Search for the cell housing the specified text and yield its (x, y) center coordinate. 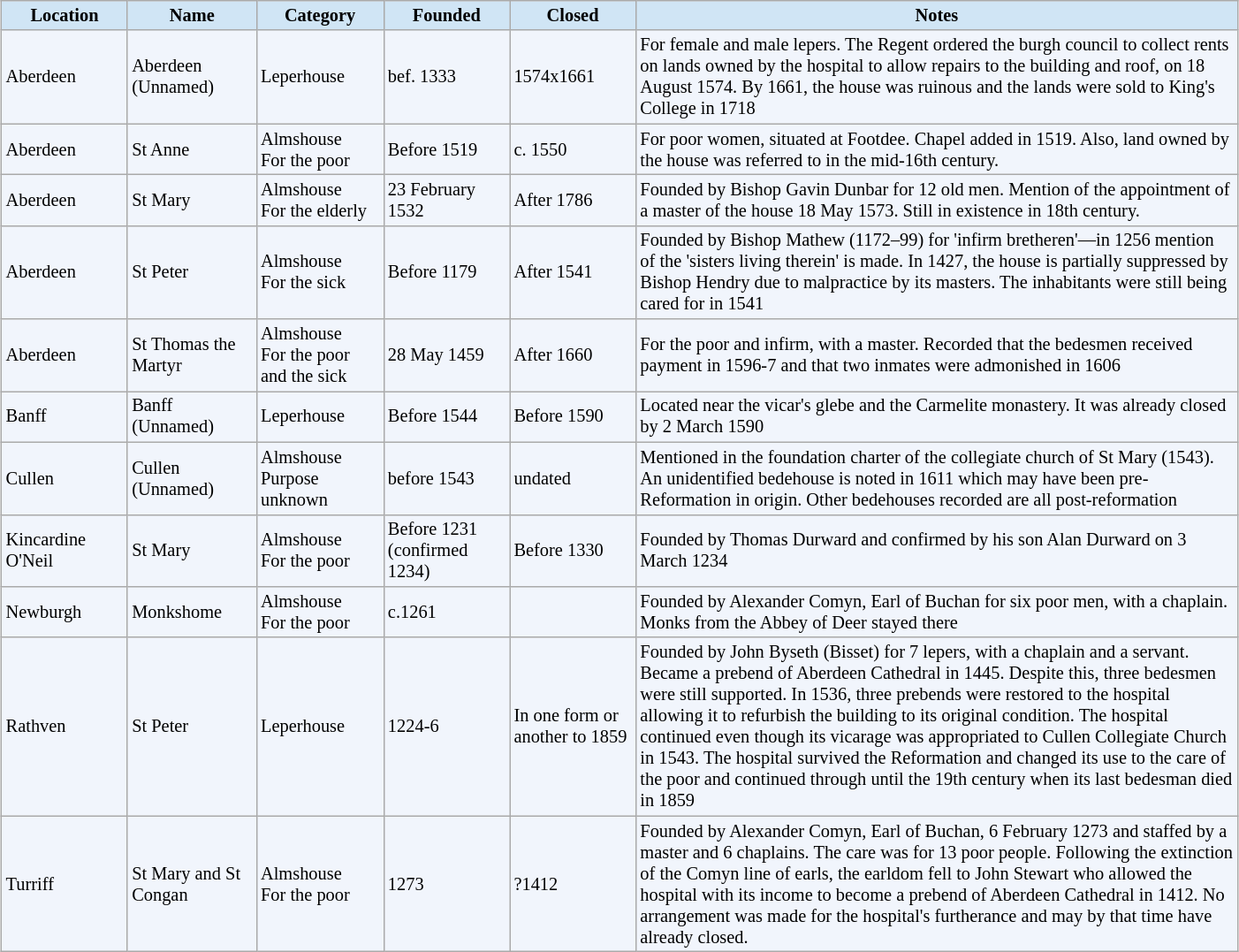
Location (65, 15)
1224-6 (447, 727)
Located near the vicar's glebe and the Carmelite monastery. It was already closed by 2 March 1590 (937, 416)
Rathven (65, 727)
Monkshome (192, 612)
Almshouse For the poor (320, 149)
St Anne (192, 149)
AlmshouseFor the sick (320, 272)
For the poor and infirm, with a master. Recorded that the bedesmen received payment in 1596-7 and that two inmates were admonished in 1606 (937, 355)
?1412 (573, 884)
Before 1544 (447, 416)
After 1786 (573, 200)
Aberdeen (Unnamed) (192, 77)
Founded by Alexander Comyn, Earl of Buchan for six poor men, with a chaplain. Monks from the Abbey of Deer stayed there (937, 612)
undated (573, 478)
Before 1590 (573, 416)
c. 1550 (573, 149)
Founded by Thomas Durward and confirmed by his son Alan Durward on 3 March 1234 (937, 551)
Name (192, 15)
Cullen (65, 478)
Newburgh (65, 612)
Before 1179 (447, 272)
AlmshousePurpose unknown (320, 478)
Cullen (Unnamed) (192, 478)
28 May 1459 (447, 355)
AlmshouseFor the elderly (320, 200)
Category (320, 15)
Notes (937, 15)
Founded by Bishop Gavin Dunbar for 12 old men. Mention of the appointment of a master of the house 18 May 1573. Still in existence in 18th century. (937, 200)
Before 1330 (573, 551)
before 1543 (447, 478)
After 1541 (573, 272)
After 1660 (573, 355)
In one form or another to 1859 (573, 727)
23 February 1532 (447, 200)
Banff (Unnamed) (192, 416)
1273 (447, 884)
For poor women, situated at Footdee. Chapel added in 1519. Also, land owned by the house was referred to in the mid-16th century. (937, 149)
1574x1661 (573, 77)
AlmshouseFor the poor and the sick (320, 355)
Before 1519 (447, 149)
St Thomas the Martyr (192, 355)
c.1261 (447, 612)
Before 1231 (confirmed 1234) (447, 551)
Founded (447, 15)
Closed (573, 15)
Turriff (65, 884)
St Mary and St Congan (192, 884)
bef. 1333 (447, 77)
Banff (65, 416)
Kincardine O'Neil (65, 551)
